Scan for the cell matching the given text and deliver its [X, Y] coordinate at center. 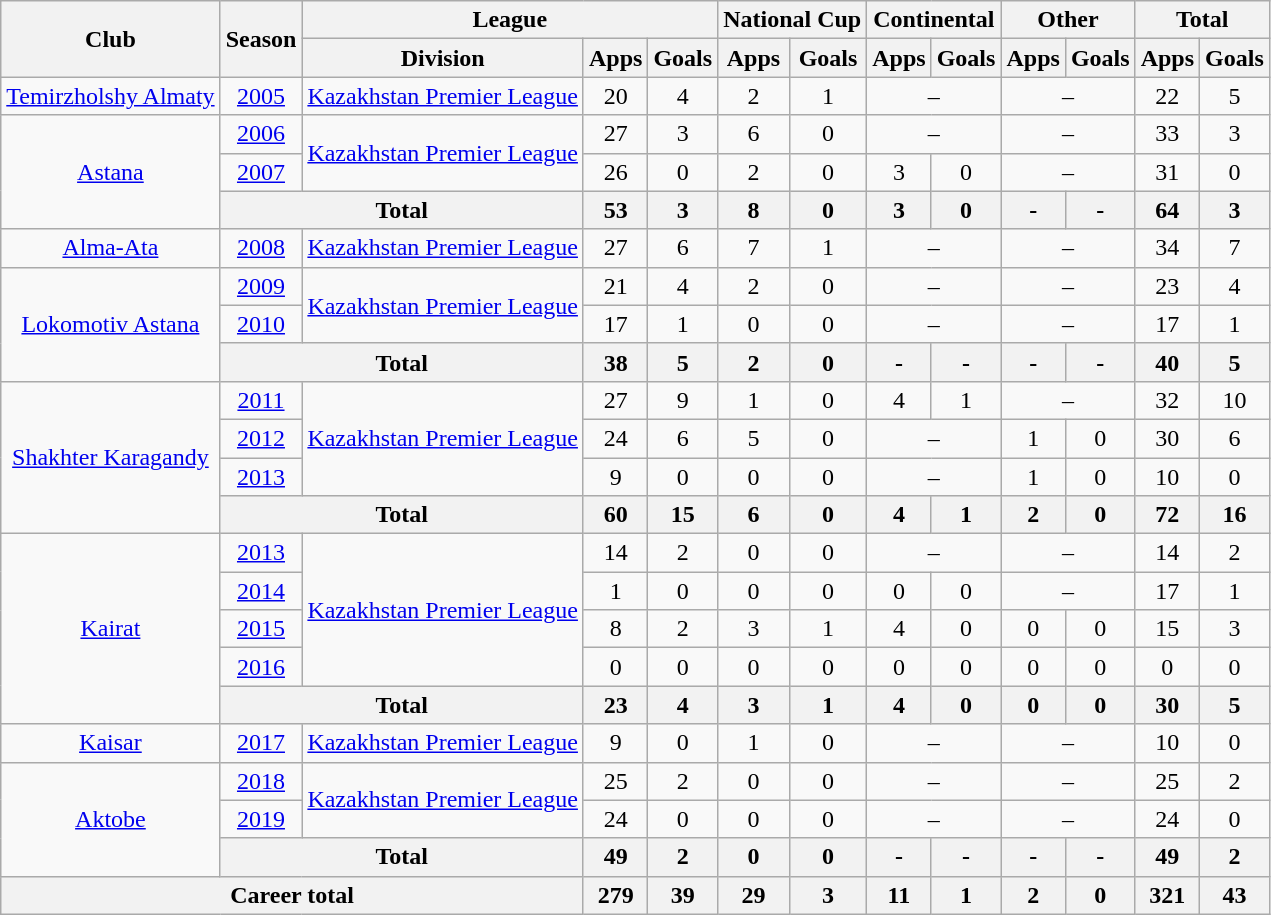
Lokomotiv Astana [110, 324]
22 [1167, 96]
72 [1167, 515]
National Cup [792, 20]
2014 [261, 591]
2007 [261, 172]
Continental [934, 20]
60 [615, 515]
21 [615, 286]
2018 [261, 781]
Alma-Ata [110, 248]
38 [615, 362]
Season [261, 39]
League [510, 20]
Career total [292, 895]
40 [1167, 362]
43 [1235, 895]
2006 [261, 134]
Other [1068, 20]
2017 [261, 743]
Kairat [110, 629]
Temirzholshy Almaty [110, 96]
2005 [261, 96]
16 [1235, 515]
53 [615, 210]
Astana [110, 172]
64 [1167, 210]
2015 [261, 629]
29 [754, 895]
321 [1167, 895]
32 [1167, 400]
2012 [261, 438]
279 [615, 895]
2016 [261, 667]
Shakhter Karagandy [110, 457]
20 [615, 96]
Club [110, 39]
2008 [261, 248]
31 [1167, 172]
2010 [261, 324]
2009 [261, 286]
11 [899, 895]
2011 [261, 400]
33 [1167, 134]
Division [443, 58]
Aktobe [110, 819]
39 [683, 895]
Kaisar [110, 743]
26 [615, 172]
2019 [261, 819]
34 [1167, 248]
